Capture the cell that displays the provided text and extract its [x, y] central coordinate. 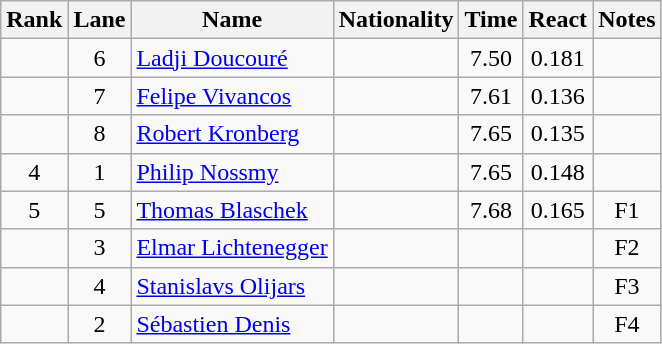
7 [100, 96]
Sébastien Denis [232, 324]
1 [100, 172]
Time [491, 20]
Elmar Lichtenegger [232, 248]
0.148 [558, 172]
7.61 [491, 96]
2 [100, 324]
7.68 [491, 210]
Rank [34, 20]
Name [232, 20]
Nationality [396, 20]
React [558, 20]
0.165 [558, 210]
8 [100, 134]
0.135 [558, 134]
Notes [627, 20]
F3 [627, 286]
Thomas Blaschek [232, 210]
7.50 [491, 58]
F1 [627, 210]
Ladji Doucouré [232, 58]
Philip Nossmy [232, 172]
6 [100, 58]
0.181 [558, 58]
3 [100, 248]
F2 [627, 248]
F4 [627, 324]
Stanislavs Olijars [232, 286]
Lane [100, 20]
Felipe Vivancos [232, 96]
0.136 [558, 96]
Robert Kronberg [232, 134]
